For the text-containing cell, return its midpoint in [x, y] coordinate format. 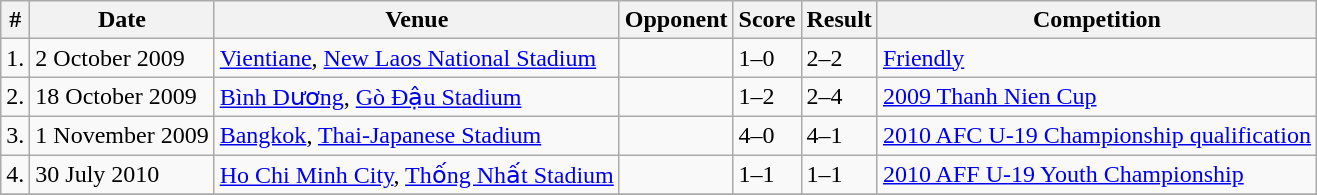
2009 Thanh Nien Cup [1096, 97]
30 July 2010 [122, 174]
4. [16, 174]
1 November 2009 [122, 135]
Vientiane, New Laos National Stadium [416, 58]
3. [16, 135]
2. [16, 97]
4–1 [839, 135]
1–0 [767, 58]
1. [16, 58]
Score [767, 20]
4–0 [767, 135]
# [16, 20]
2010 AFC U-19 Championship qualification [1096, 135]
2010 AFF U-19 Youth Championship [1096, 174]
Bangkok, Thai-Japanese Stadium [416, 135]
Ho Chi Minh City, Thống Nhất Stadium [416, 174]
2 October 2009 [122, 58]
2–2 [839, 58]
Result [839, 20]
18 October 2009 [122, 97]
Date [122, 20]
Venue [416, 20]
Opponent [676, 20]
Bình Dương, Gò Đậu Stadium [416, 97]
2–4 [839, 97]
1–2 [767, 97]
Competition [1096, 20]
Friendly [1096, 58]
